Return [x, y] of the center of cell containing provided text 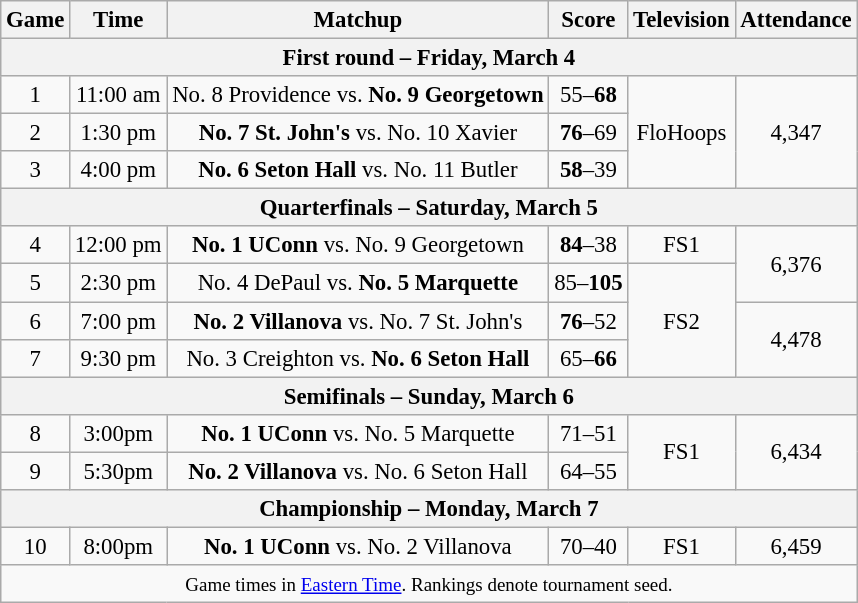
Score [588, 20]
First round – Friday, March 4 [429, 58]
Game [36, 20]
2:30 pm [118, 283]
4,478 [796, 340]
FS2 [682, 320]
Attendance [796, 20]
65–66 [588, 358]
3 [36, 170]
76–69 [588, 133]
Championship – Monday, March 7 [429, 509]
Television [682, 20]
6,376 [796, 264]
9:30 pm [118, 358]
No. 1 UConn vs. No. 9 Georgetown [358, 245]
70–40 [588, 546]
11:00 am [118, 95]
No. 4 DePaul vs. No. 5 Marquette [358, 283]
84–38 [588, 245]
58–39 [588, 170]
3:00pm [118, 433]
5 [36, 283]
6,459 [796, 546]
No. 2 Villanova vs. No. 6 Seton Hall [358, 471]
No. 2 Villanova vs. No. 7 St. John's [358, 321]
No. 7 St. John's vs. No. 10 Xavier [358, 133]
Game times in Eastern Time. Rankings denote tournament seed. [429, 584]
Semifinals – Sunday, March 6 [429, 396]
8 [36, 433]
64–55 [588, 471]
10 [36, 546]
FloHoops [682, 132]
No. 1 UConn vs. No. 2 Villanova [358, 546]
No. 6 Seton Hall vs. No. 11 Butler [358, 170]
6 [36, 321]
No. 8 Providence vs. No. 9 Georgetown [358, 95]
No. 1 UConn vs. No. 5 Marquette [358, 433]
8:00pm [118, 546]
55–68 [588, 95]
7:00 pm [118, 321]
1 [36, 95]
12:00 pm [118, 245]
4 [36, 245]
6,434 [796, 452]
Matchup [358, 20]
2 [36, 133]
Time [118, 20]
7 [36, 358]
Quarterfinals – Saturday, March 5 [429, 208]
5:30pm [118, 471]
4,347 [796, 132]
76–52 [588, 321]
1:30 pm [118, 133]
4:00 pm [118, 170]
85–105 [588, 283]
9 [36, 471]
No. 3 Creighton vs. No. 6 Seton Hall [358, 358]
71–51 [588, 433]
